Find where the given text appears and provide that cell's center as (X, Y) coordinate. 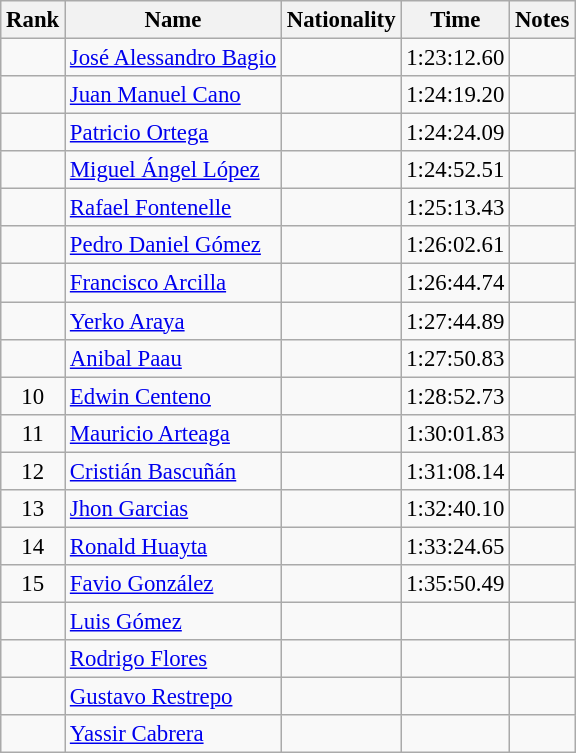
Anibal Paau (174, 358)
12 (33, 471)
Francisco Arcilla (174, 283)
1:33:24.65 (456, 546)
Yerko Araya (174, 321)
1:32:40.10 (456, 509)
Rodrigo Flores (174, 659)
Rank (33, 20)
1:23:12.60 (456, 58)
Jhon Garcias (174, 509)
1:30:01.83 (456, 433)
1:26:02.61 (456, 245)
José Alessandro Bagio (174, 58)
1:26:44.74 (456, 283)
1:25:13.43 (456, 208)
13 (33, 509)
Patricio Ortega (174, 133)
15 (33, 584)
Ronald Huayta (174, 546)
Mauricio Arteaga (174, 433)
14 (33, 546)
1:24:52.51 (456, 170)
Edwin Centeno (174, 396)
Time (456, 20)
Juan Manuel Cano (174, 95)
Rafael Fontenelle (174, 208)
Nationality (340, 20)
1:24:19.20 (456, 95)
1:28:52.73 (456, 396)
11 (33, 433)
Gustavo Restrepo (174, 697)
10 (33, 396)
1:24:24.09 (456, 133)
Cristián Bascuñán (174, 471)
1:31:08.14 (456, 471)
Luis Gómez (174, 621)
Pedro Daniel Gómez (174, 245)
1:27:50.83 (456, 358)
Notes (542, 20)
Favio González (174, 584)
Name (174, 20)
Yassir Cabrera (174, 734)
1:27:44.89 (456, 321)
Miguel Ángel López (174, 170)
1:35:50.49 (456, 584)
